Detect which cell encompasses the target text, then output its [x, y] center coordinate. 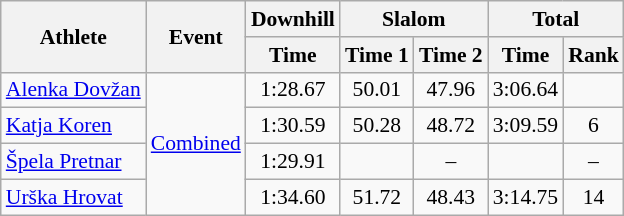
Downhill [293, 19]
51.72 [377, 197]
48.43 [451, 197]
Katja Koren [74, 126]
1:30.59 [293, 126]
1:28.67 [293, 90]
Slalom [414, 19]
Alenka Dovžan [74, 90]
1:29.91 [293, 162]
Event [196, 36]
50.01 [377, 90]
Athlete [74, 36]
Combined [196, 143]
Rank [594, 55]
48.72 [451, 126]
3:14.75 [526, 197]
Time 1 [377, 55]
3:06.64 [526, 90]
47.96 [451, 90]
Time 2 [451, 55]
Špela Pretnar [74, 162]
Total [556, 19]
1:34.60 [293, 197]
6 [594, 126]
Urška Hrovat [74, 197]
50.28 [377, 126]
3:09.59 [526, 126]
14 [594, 197]
